Find where the given text appears and provide that cell's center as [X, Y] coordinate. 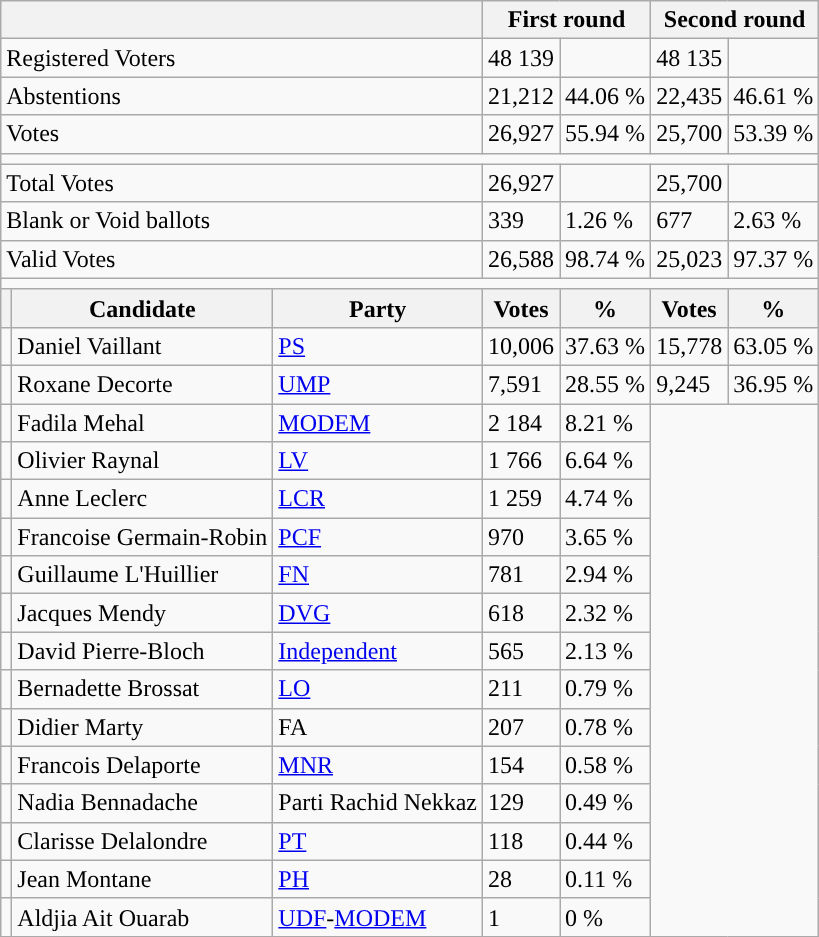
DVG [378, 613]
Blank or Void ballots [242, 221]
Didier Marty [142, 727]
46.61 % [774, 96]
Olivier Raynal [142, 461]
28 [520, 879]
MNR [378, 765]
Daniel Vaillant [142, 346]
Second round [735, 20]
2.32 % [606, 613]
677 [690, 221]
25,023 [690, 259]
PS [378, 346]
PT [378, 841]
618 [520, 613]
565 [520, 651]
48 135 [690, 58]
Francoise Germain-Robin [142, 537]
53.39 % [774, 134]
781 [520, 575]
0.79 % [606, 689]
1 [520, 917]
LO [378, 689]
970 [520, 537]
Jacques Mendy [142, 613]
2.94 % [606, 575]
44.06 % [606, 96]
Francois Delaporte [142, 765]
Guillaume L'Huillier [142, 575]
2 184 [520, 423]
21,212 [520, 96]
Nadia Bennadache [142, 803]
David Pierre-Bloch [142, 651]
First round [566, 20]
PCF [378, 537]
MODEM [378, 423]
97.37 % [774, 259]
Bernadette Brossat [142, 689]
0 % [606, 917]
48 139 [520, 58]
8.21 % [606, 423]
22,435 [690, 96]
63.05 % [774, 346]
Parti Rachid Nekkaz [378, 803]
55.94 % [606, 134]
0.11 % [606, 879]
6.64 % [606, 461]
1.26 % [606, 221]
118 [520, 841]
Abstentions [242, 96]
1 259 [520, 499]
2.63 % [774, 221]
PH [378, 879]
Total Votes [242, 183]
FA [378, 727]
Jean Montane [142, 879]
26,588 [520, 259]
0.58 % [606, 765]
3.65 % [606, 537]
LV [378, 461]
Independent [378, 651]
Roxane Decorte [142, 384]
UDF-MODEM [378, 917]
Anne Leclerc [142, 499]
0.49 % [606, 803]
129 [520, 803]
98.74 % [606, 259]
Fadila Mehal [142, 423]
211 [520, 689]
Clarisse Delalondre [142, 841]
339 [520, 221]
Party [378, 308]
LCR [378, 499]
4.74 % [606, 499]
UMP [378, 384]
36.95 % [774, 384]
0.44 % [606, 841]
7,591 [520, 384]
154 [520, 765]
15,778 [690, 346]
9,245 [690, 384]
Valid Votes [242, 259]
37.63 % [606, 346]
10,006 [520, 346]
FN [378, 575]
Candidate [142, 308]
2.13 % [606, 651]
28.55 % [606, 384]
0.78 % [606, 727]
Registered Voters [242, 58]
Aldjia Ait Ouarab [142, 917]
207 [520, 727]
1 766 [520, 461]
